Provide the (x, y) coordinate of the cell's center where the given text is located.  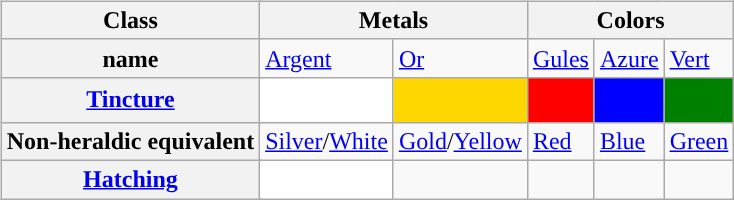
Class (130, 20)
Silver/White (327, 141)
Non-heraldic equivalent (130, 141)
Vert (699, 58)
Azure (629, 58)
Hatching (130, 179)
Gold/Yellow (460, 141)
Or (460, 58)
Metals (394, 20)
Green (699, 141)
Gules (560, 58)
name (130, 58)
Blue (629, 141)
Tincture (130, 100)
Red (560, 141)
Colors (630, 20)
Argent (327, 58)
